Locate the cell with the specified text and output its [X, Y] center coordinate. 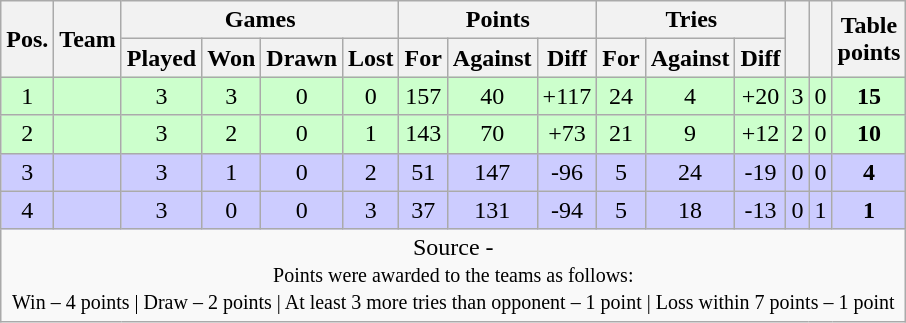
131 [492, 210]
Drawn [302, 58]
+117 [567, 96]
9 [690, 134]
-94 [567, 210]
Won [232, 58]
Points [498, 20]
Played [161, 58]
18 [690, 210]
-13 [760, 210]
21 [621, 134]
157 [423, 96]
Games [260, 20]
70 [492, 134]
10 [869, 134]
+20 [760, 96]
Team [88, 39]
Lost [371, 58]
+73 [567, 134]
147 [492, 172]
143 [423, 134]
Tablepoints [869, 39]
Pos. [28, 39]
15 [869, 96]
+12 [760, 134]
37 [423, 210]
-96 [567, 172]
Tries [692, 20]
-19 [760, 172]
51 [423, 172]
40 [492, 96]
